Locate the cell with the specified text and output its (x, y) center coordinate. 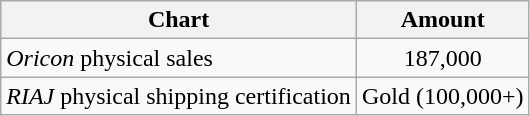
187,000 (442, 58)
Oricon physical sales (179, 58)
Chart (179, 20)
RIAJ physical shipping certification (179, 96)
Gold (100,000+) (442, 96)
Amount (442, 20)
